Locate the cell with the specified text and output its (X, Y) center coordinate. 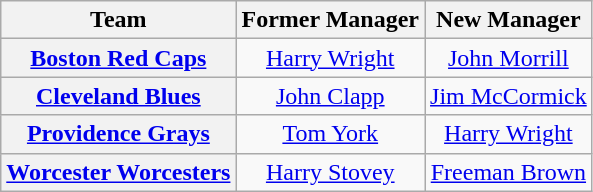
Cleveland Blues (118, 96)
New Manager (509, 20)
Providence Grays (118, 134)
Freeman Brown (509, 172)
John Morrill (509, 58)
Team (118, 20)
Boston Red Caps (118, 58)
Harry Stovey (330, 172)
Tom York (330, 134)
Former Manager (330, 20)
John Clapp (330, 96)
Jim McCormick (509, 96)
Worcester Worcesters (118, 172)
